Identify which cell holds the provided text, then report its (X, Y) central coordinate. 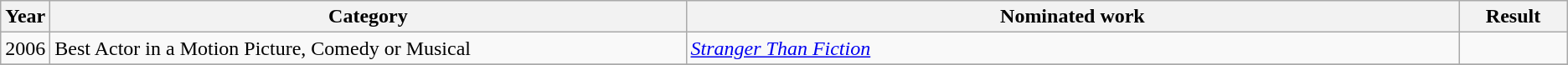
Year (25, 17)
Best Actor in a Motion Picture, Comedy or Musical (369, 48)
Result (1513, 17)
Nominated work (1072, 17)
2006 (25, 48)
Stranger Than Fiction (1072, 48)
Category (369, 17)
